Search for the cell housing the specified text and yield its (X, Y) center coordinate. 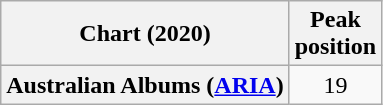
Peakposition (335, 34)
19 (335, 85)
Chart (2020) (145, 34)
Australian Albums (ARIA) (145, 85)
